Pinpoint the cell where the given text exists, returning its (x, y) midpoint coordinate. 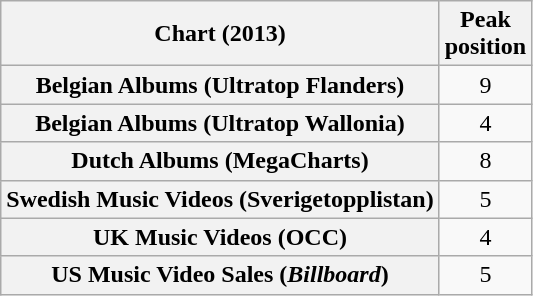
Belgian Albums (Ultratop Wallonia) (220, 123)
Swedish Music Videos (Sverigetopplistan) (220, 199)
Belgian Albums (Ultratop Flanders) (220, 85)
US Music Video Sales (Billboard) (220, 275)
Chart (2013) (220, 34)
UK Music Videos (OCC) (220, 237)
9 (485, 85)
Peakposition (485, 34)
Dutch Albums (MegaCharts) (220, 161)
8 (485, 161)
